Determine the [x, y] coordinate at the center of the cell enclosing the given text.  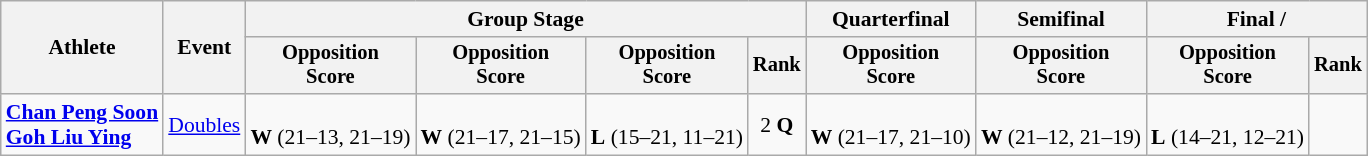
2 Q [777, 124]
Semifinal [1061, 19]
W (21–13, 21–19) [330, 124]
Chan Peng SoonGoh Liu Ying [82, 124]
Athlete [82, 48]
W (21–17, 21–15) [501, 124]
Final / [1256, 19]
W (21–12, 21–19) [1061, 124]
Quarterfinal [891, 19]
W (21–17, 21–10) [891, 124]
Group Stage [525, 19]
Event [204, 48]
L (14–21, 12–21) [1228, 124]
L (15–21, 11–21) [667, 124]
Doubles [204, 124]
